Return (X, Y) of the center of cell containing provided text 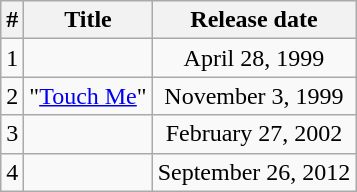
September 26, 2012 (254, 172)
4 (12, 172)
"Touch Me" (88, 96)
Release date (254, 20)
November 3, 1999 (254, 96)
# (12, 20)
Title (88, 20)
April 28, 1999 (254, 58)
2 (12, 96)
3 (12, 134)
1 (12, 58)
February 27, 2002 (254, 134)
